Provide the [x, y] coordinate of the cell's center where the given text is located.  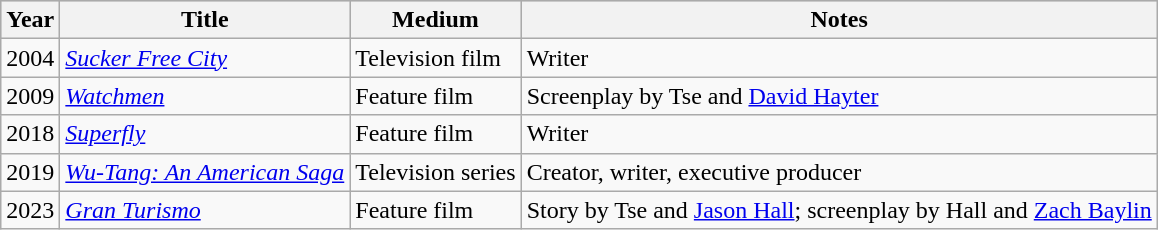
2004 [30, 58]
2009 [30, 96]
Medium [436, 20]
Television series [436, 172]
Television film [436, 58]
2023 [30, 210]
Story by Tse and Jason Hall; screenplay by Hall and Zach Baylin [839, 210]
Notes [839, 20]
Creator, writer, executive producer [839, 172]
Sucker Free City [205, 58]
Gran Turismo [205, 210]
Watchmen [205, 96]
Superfly [205, 134]
2019 [30, 172]
Title [205, 20]
Year [30, 20]
Screenplay by Tse and David Hayter [839, 96]
2018 [30, 134]
Wu-Tang: An American Saga [205, 172]
